From the cell containing the given text, extract its center point as (X, Y) coordinate. 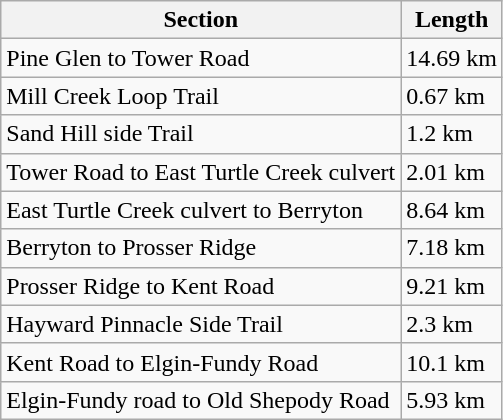
5.93 km (452, 400)
Berryton to Prosser Ridge (201, 248)
8.64 km (452, 210)
Mill Creek Loop Trail (201, 96)
0.67 km (452, 96)
2.01 km (452, 172)
Section (201, 20)
Prosser Ridge to Kent Road (201, 286)
Length (452, 20)
1.2 km (452, 134)
Pine Glen to Tower Road (201, 58)
East Turtle Creek culvert to Berryton (201, 210)
Sand Hill side Trail (201, 134)
14.69 km (452, 58)
Elgin-Fundy road to Old Shepody Road (201, 400)
9.21 km (452, 286)
2.3 km (452, 324)
Hayward Pinnacle Side Trail (201, 324)
7.18 km (452, 248)
Kent Road to Elgin-Fundy Road (201, 362)
10.1 km (452, 362)
Tower Road to East Turtle Creek culvert (201, 172)
